Capture the cell that displays the provided text and extract its (X, Y) central coordinate. 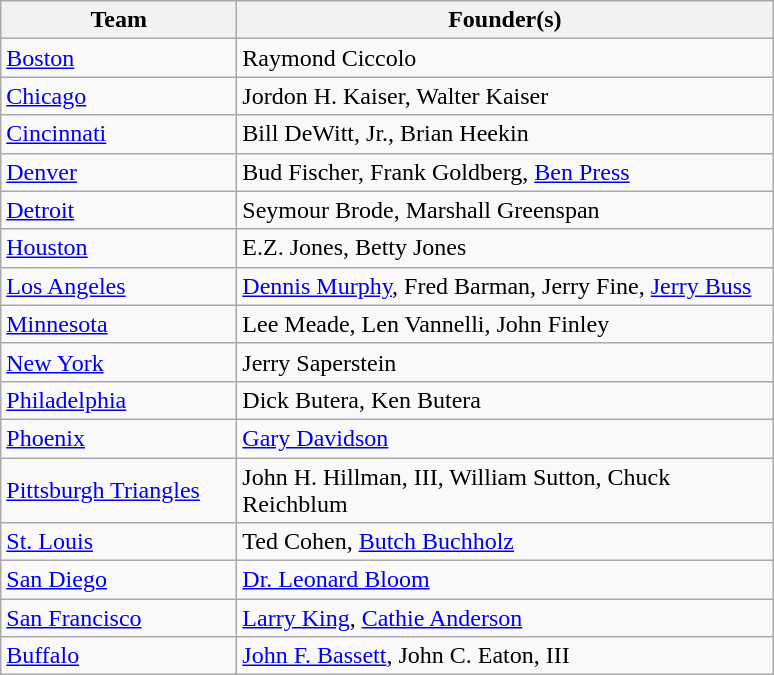
Boston (119, 58)
Ted Cohen, Butch Buchholz (505, 542)
Pittsburgh Triangles (119, 490)
Los Angeles (119, 286)
St. Louis (119, 542)
Philadelphia (119, 400)
Seymour Brode, Marshall Greenspan (505, 210)
John H. Hillman, III, William Sutton, Chuck Reichblum (505, 490)
Jordon H. Kaiser, Walter Kaiser (505, 96)
Bud Fischer, Frank Goldberg, Ben Press (505, 172)
San Diego (119, 580)
John F. Bassett, John C. Eaton, III (505, 656)
Buffalo (119, 656)
Phoenix (119, 438)
Denver (119, 172)
San Francisco (119, 618)
Team (119, 20)
Bill DeWitt, Jr., Brian Heekin (505, 134)
New York (119, 362)
E.Z. Jones, Betty Jones (505, 248)
Jerry Saperstein (505, 362)
Chicago (119, 96)
Gary Davidson (505, 438)
Dennis Murphy, Fred Barman, Jerry Fine, Jerry Buss (505, 286)
Dr. Leonard Bloom (505, 580)
Larry King, Cathie Anderson (505, 618)
Detroit (119, 210)
Dick Butera, Ken Butera (505, 400)
Cincinnati (119, 134)
Lee Meade, Len Vannelli, John Finley (505, 324)
Houston (119, 248)
Minnesota (119, 324)
Founder(s) (505, 20)
Raymond Ciccolo (505, 58)
